Output the [x, y] coordinate of the center of the cell containing the given text.  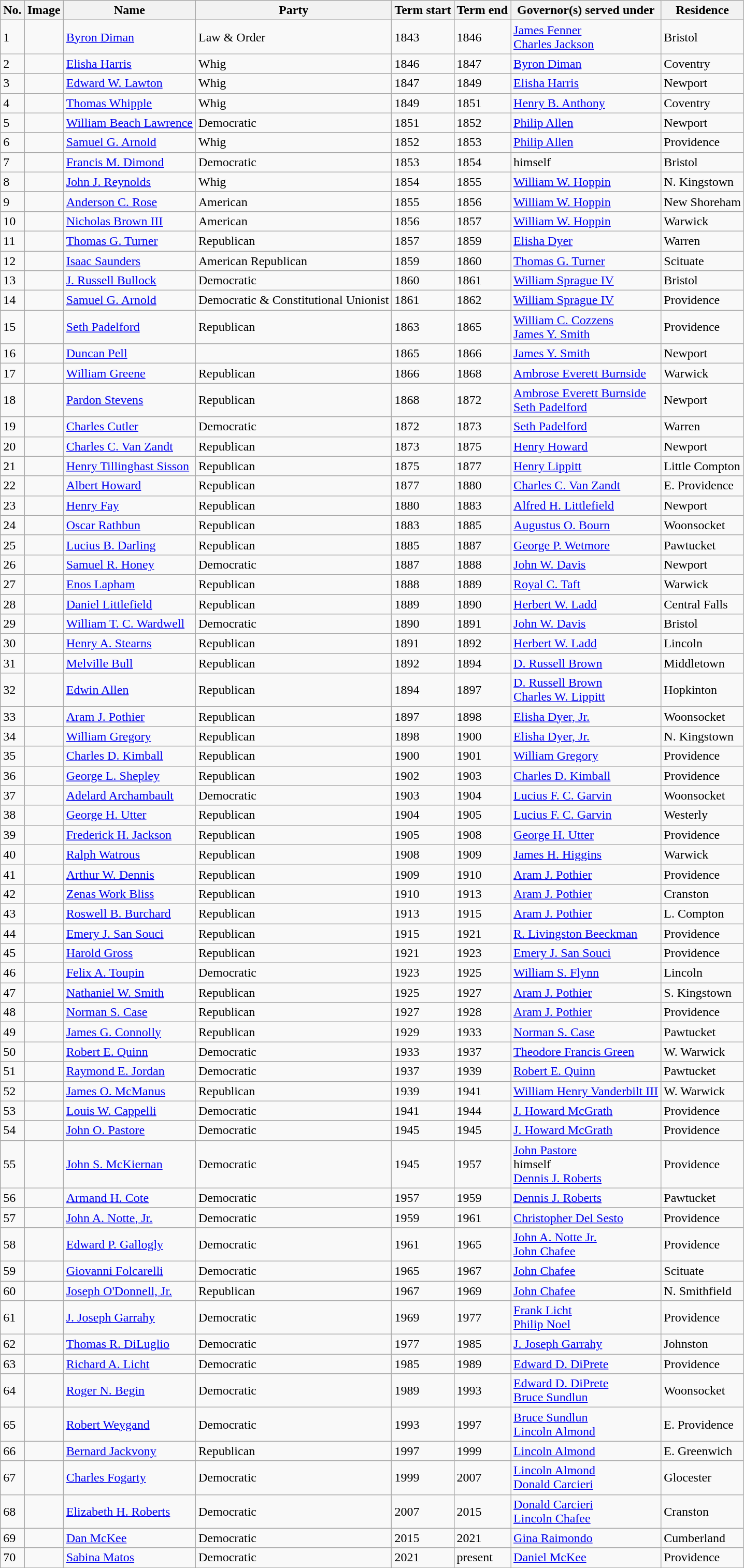
Zenas Work Bliss [130, 894]
Thomas Whipple [130, 103]
1928 [482, 1012]
Henry Fay [130, 505]
43 [12, 913]
22 [12, 486]
Middletown [703, 663]
Raymond E. Jordan [130, 1071]
John PastorehimselfDennis J. Roberts [586, 1164]
S. Kingstown [703, 993]
Westerly [703, 815]
Elizabeth H. Roberts [130, 1511]
64 [12, 1391]
Democratic & Constitutional Unionist [294, 300]
20 [12, 446]
45 [12, 953]
31 [12, 663]
50 [12, 1052]
67 [12, 1478]
John J. Reynolds [130, 182]
63 [12, 1364]
Samuel R. Honey [130, 564]
39 [12, 835]
Armand H. Cote [130, 1198]
R. Livingston Beeckman [586, 934]
Theodore Francis Green [586, 1052]
Daniel McKee [586, 1558]
15 [12, 327]
68 [12, 1511]
James FennerCharles Jackson [586, 37]
47 [12, 993]
Roswell B. Burchard [130, 913]
George L. Shepley [130, 776]
1863 [423, 327]
11 [12, 241]
Cumberland [703, 1538]
Arthur W. Dennis [130, 874]
46 [12, 973]
John S. McKiernan [130, 1164]
William Greene [130, 373]
58 [12, 1244]
28 [12, 604]
70 [12, 1558]
Christopher Del Sesto [586, 1217]
40 [12, 854]
1862 [482, 300]
3 [12, 83]
George P. Wetmore [586, 545]
55 [12, 1164]
29 [12, 624]
1 [12, 37]
6 [12, 142]
23 [12, 505]
52 [12, 1091]
Louis W. Cappelli [130, 1111]
26 [12, 564]
Charles Cutler [130, 427]
James Y. Smith [586, 354]
E. Greenwich [703, 1451]
Albert Howard [130, 486]
35 [12, 756]
Frederick H. Jackson [130, 835]
Henry Lippitt [586, 466]
William Beach Lawrence [130, 123]
Image [44, 10]
42 [12, 894]
Robert Weygand [130, 1424]
himself [586, 162]
12 [12, 260]
Residence [703, 10]
Alfred H. Littlefield [586, 505]
Roger N. Begin [130, 1391]
Lincoln Almond [586, 1451]
1901 [482, 756]
Oscar Rathbun [130, 525]
16 [12, 354]
8 [12, 182]
Nathaniel W. Smith [130, 993]
Lincoln AlmondDonald Carcieri [586, 1478]
Thomas R. DiLuglio [130, 1344]
James H. Higgins [586, 854]
Johnston [703, 1344]
Term start [423, 10]
Charles Fogarty [130, 1478]
Governor(s) served under [586, 10]
Party [294, 10]
Harold Gross [130, 953]
1929 [423, 1032]
John O. Pastore [130, 1130]
Duncan Pell [130, 354]
27 [12, 584]
Ralph Watrous [130, 854]
Dan McKee [130, 1538]
Ambrose Everett Burnside [586, 373]
John A. Notte Jr.John Chafee [586, 1244]
1902 [423, 776]
Henry A. Stearns [130, 644]
Pardon Stevens [130, 400]
13 [12, 281]
Enos Lapham [130, 584]
4 [12, 103]
9 [12, 201]
Central Falls [703, 604]
Edwin Allen [130, 690]
1843 [423, 37]
Felix A. Toupin [130, 973]
25 [12, 545]
Henry Howard [586, 446]
1944 [482, 1111]
Sabina Matos [130, 1558]
32 [12, 690]
Elisha Dyer [586, 241]
D. Russell BrownCharles W. Lippitt [586, 690]
65 [12, 1424]
48 [12, 1012]
56 [12, 1198]
Bernard Jackvony [130, 1451]
61 [12, 1317]
William C. CozzensJames Y. Smith [586, 327]
Nicholas Brown III [130, 221]
Hopkinton [703, 690]
Joseph O'Donnell, Jr. [130, 1291]
53 [12, 1111]
Edward D. DiPrete [586, 1364]
Melville Bull [130, 663]
19 [12, 427]
Donald CarcieriLincoln Chafee [586, 1511]
62 [12, 1344]
James O. McManus [130, 1091]
D. Russell Brown [586, 663]
Lucius B. Darling [130, 545]
54 [12, 1130]
Augustus O. Bourn [586, 525]
Henry Tillinghast Sisson [130, 466]
Edward P. Gallogly [130, 1244]
14 [12, 300]
30 [12, 644]
Edward D. DiPreteBruce Sundlun [586, 1391]
Francis M. Dimond [130, 162]
James G. Connolly [130, 1032]
Glocester [703, 1478]
57 [12, 1217]
17 [12, 373]
Bruce SundlunLincoln Almond [586, 1424]
37 [12, 795]
John A. Notte, Jr. [130, 1217]
William T. C. Wardwell [130, 624]
7 [12, 162]
36 [12, 776]
Daniel Littlefield [130, 604]
34 [12, 736]
2 [12, 64]
Dennis J. Roberts [586, 1198]
18 [12, 400]
L. Compton [703, 913]
Anderson C. Rose [130, 201]
41 [12, 874]
59 [12, 1271]
Frank LichtPhilip Noel [586, 1317]
33 [12, 717]
Law & Order [294, 37]
No. [12, 10]
38 [12, 815]
5 [12, 123]
24 [12, 525]
Little Compton [703, 466]
Giovanni Folcarelli [130, 1271]
American Republican [294, 260]
44 [12, 934]
69 [12, 1538]
Richard A. Licht [130, 1364]
51 [12, 1071]
Henry B. Anthony [586, 103]
William S. Flynn [586, 973]
Term end [482, 10]
66 [12, 1451]
Name [130, 10]
Isaac Saunders [130, 260]
N. Smithfield [703, 1291]
Royal C. Taft [586, 584]
21 [12, 466]
J. Russell Bullock [130, 281]
49 [12, 1032]
New Shoreham [703, 201]
10 [12, 221]
Edward W. Lawton [130, 83]
Gina Raimondo [586, 1538]
William Henry Vanderbilt III [586, 1091]
present [482, 1558]
Ambrose Everett BurnsideSeth Padelford [586, 400]
Adelard Archambault [130, 795]
60 [12, 1291]
